Return (x, y) of the center of cell containing provided text 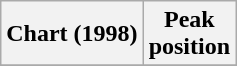
Peakposition (189, 34)
Chart (1998) (72, 34)
